Identify which cell holds the provided text, then report its [X, Y] central coordinate. 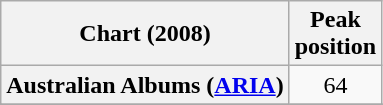
Australian Albums (ARIA) [145, 85]
Chart (2008) [145, 34]
64 [335, 85]
Peakposition [335, 34]
